Pinpoint the cell where the given text exists, returning its [x, y] midpoint coordinate. 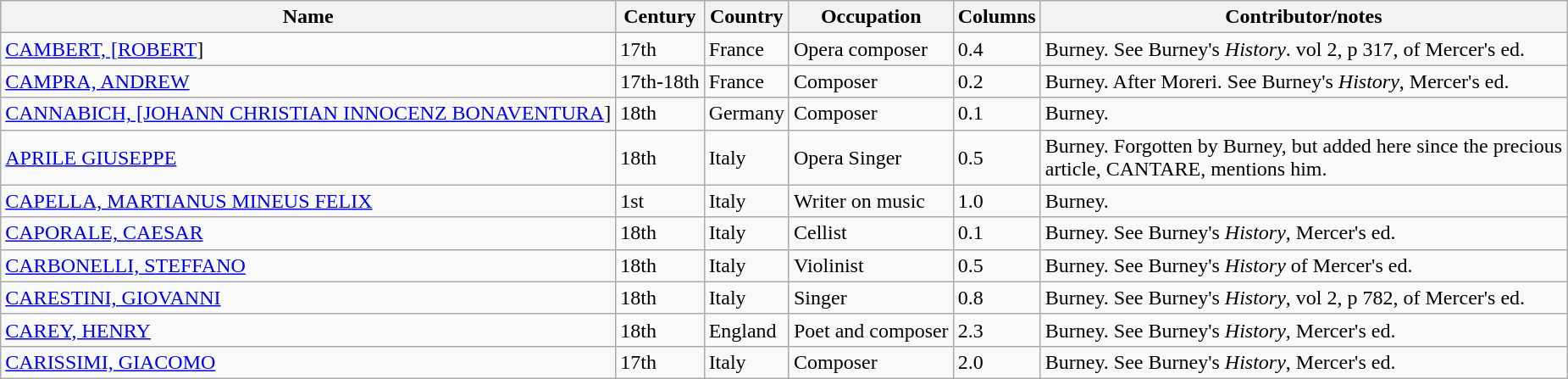
Germany [746, 114]
CAMPRA, ANDREW [308, 81]
Burney. See Burney's History, vol 2, p 782, of Mercer's ed. [1303, 298]
Contributor/notes [1303, 17]
CAPELLA, MARTIANUS MINEUS FELIX [308, 201]
CANNABICH, [JOHANN CHRISTIAN INNOCENZ BONAVENTURA] [308, 114]
2.3 [996, 330]
0.2 [996, 81]
CARBONELLI, STEFFANO [308, 265]
Burney. After Moreri. See Burney's History, Mercer's ed. [1303, 81]
17th-18th [660, 81]
Cellist [871, 233]
Name [308, 17]
Columns [996, 17]
Opera composer [871, 49]
0.4 [996, 49]
Country [746, 17]
CAMBERT, [ROBERT] [308, 49]
Burney. See Burney's History of Mercer's ed. [1303, 265]
CAREY, HENRY [308, 330]
APRILE GIUSEPPE [308, 158]
1st [660, 201]
Opera Singer [871, 158]
Writer on music [871, 201]
England [746, 330]
Burney. Forgotten by Burney, but added here since the preciousarticle, CANTARE, mentions him. [1303, 158]
Violinist [871, 265]
CARESTINI, GIOVANNI [308, 298]
Century [660, 17]
1.0 [996, 201]
2.0 [996, 362]
CARISSIMI, GIACOMO [308, 362]
0.8 [996, 298]
Occupation [871, 17]
CAPORALE, CAESAR [308, 233]
Burney. See Burney's History. vol 2, p 317, of Mercer's ed. [1303, 49]
Singer [871, 298]
Poet and composer [871, 330]
